Pinpoint the cell where the given text exists, returning its [x, y] midpoint coordinate. 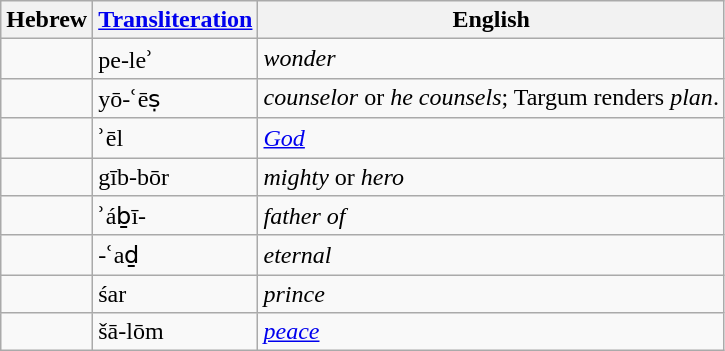
Hebrew [47, 20]
wonder [491, 59]
Transliteration [176, 20]
prince [491, 294]
God [491, 138]
-ʿaḏ [176, 255]
eternal [491, 255]
šā-lōm [176, 332]
father of [491, 216]
yō-ʿēṣ [176, 98]
peace [491, 332]
English [491, 20]
pe-leʾ [176, 59]
ʾáḇī- [176, 216]
mighty or hero [491, 177]
śar [176, 294]
ʾēl [176, 138]
gīb-bōr [176, 177]
counselor or he counsels; Targum renders plan. [491, 98]
